Locate the cell with the specified text and output its (x, y) center coordinate. 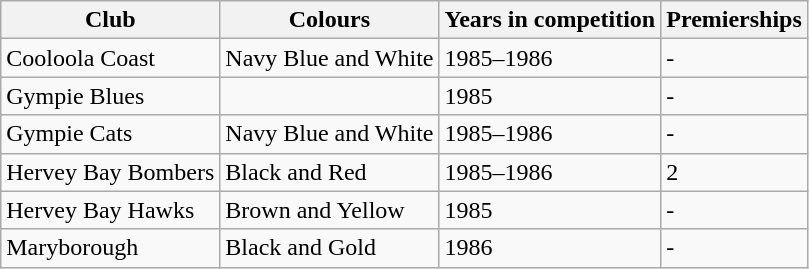
Black and Red (330, 172)
Hervey Bay Hawks (110, 210)
Black and Gold (330, 248)
Cooloola Coast (110, 58)
2 (734, 172)
Gympie Blues (110, 96)
Premierships (734, 20)
Hervey Bay Bombers (110, 172)
Colours (330, 20)
1986 (550, 248)
Maryborough (110, 248)
Brown and Yellow (330, 210)
Gympie Cats (110, 134)
Years in competition (550, 20)
Club (110, 20)
